Detect which cell encompasses the target text, then output its [X, Y] center coordinate. 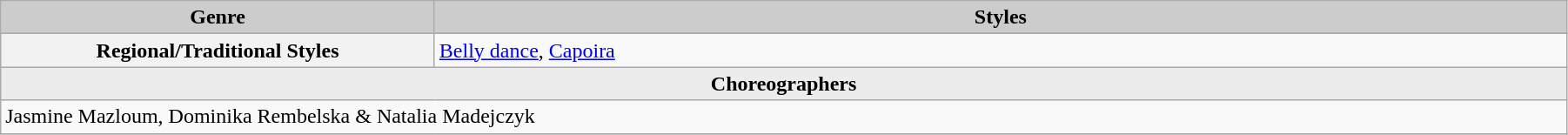
Choreographers [784, 84]
Regional/Traditional Styles [218, 51]
Genre [218, 17]
Jasmine Mazloum, Dominika Rembelska & Natalia Madejczyk [784, 117]
Belly dance, Capoira [1001, 51]
Styles [1001, 17]
